Capture the cell that displays the provided text and extract its [X, Y] central coordinate. 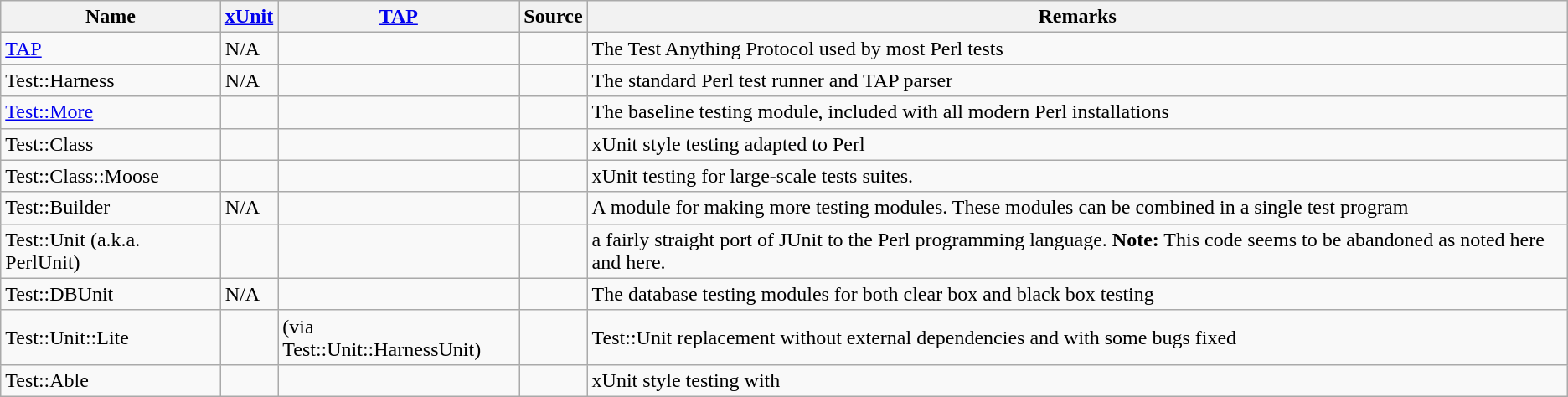
Test::More [111, 112]
Test::Unit (a.k.a. PerlUnit) [111, 251]
Test::Unit replacement without external dependencies and with some bugs fixed [1077, 337]
Test::DBUnit [111, 294]
xUnit style testing adapted to Perl [1077, 144]
The database testing modules for both clear box and black box testing [1077, 294]
Test::Class::Moose [111, 176]
The baseline testing module, included with all modern Perl installations [1077, 112]
A module for making more testing modules. These modules can be combined in a single test program [1077, 208]
Test::Builder [111, 208]
The Test Anything Protocol used by most Perl tests [1077, 49]
(via Test::Unit::HarnessUnit) [399, 337]
a fairly straight port of JUnit to the Perl programming language. Note: This code seems to be abandoned as noted here and here. [1077, 251]
Name [111, 17]
xUnit style testing with [1077, 380]
Remarks [1077, 17]
The standard Perl test runner and TAP parser [1077, 80]
Source [553, 17]
Test::Harness [111, 80]
Test::Unit::Lite [111, 337]
Test::Able [111, 380]
Test::Class [111, 144]
xUnit [249, 17]
xUnit testing for large-scale tests suites. [1077, 176]
